Pinpoint the cell where the given text exists, returning its (X, Y) midpoint coordinate. 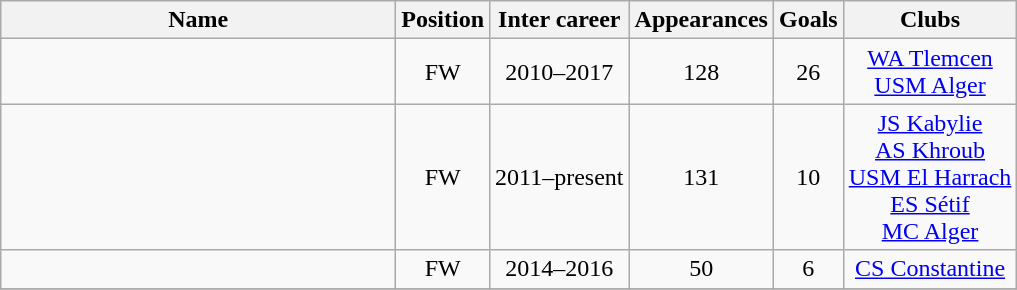
10 (808, 177)
2014–2016 (560, 269)
Name (198, 20)
6 (808, 269)
Goals (808, 20)
2010–2017 (560, 72)
50 (701, 269)
WA TlemcenUSM Alger (930, 72)
Inter career (560, 20)
26 (808, 72)
Clubs (930, 20)
Appearances (701, 20)
JS KabylieAS KhroubUSM El HarrachES SétifMC Alger (930, 177)
CS Constantine (930, 269)
131 (701, 177)
Position (443, 20)
128 (701, 72)
2011–present (560, 177)
